Pinpoint the cell where the given text exists, returning its [x, y] midpoint coordinate. 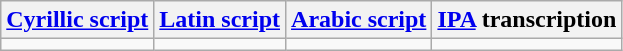
Cyrillic script [78, 20]
IPA transcription [527, 20]
Arabic script [359, 20]
Latin script [220, 20]
